Provide the (X, Y) coordinate of the cell's center where the given text is located.  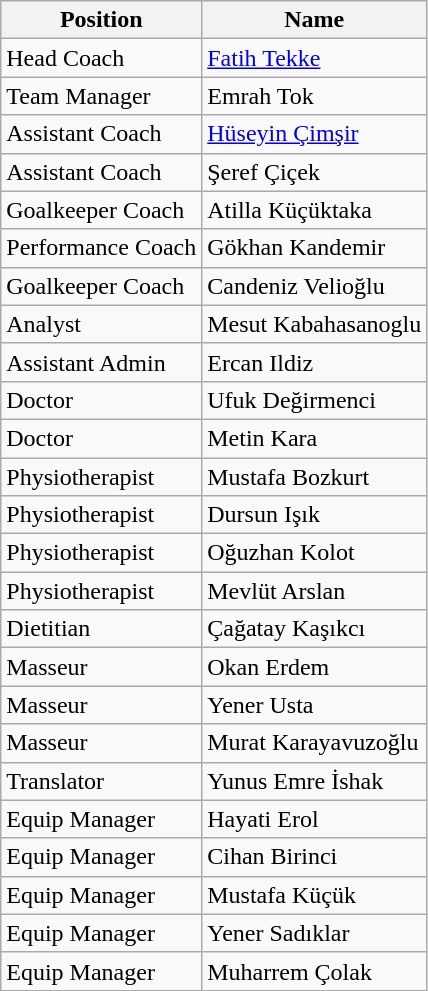
Yunus Emre İshak (314, 781)
Candeniz Velioğlu (314, 286)
Position (102, 20)
Oğuzhan Kolot (314, 553)
Hüseyin Çimşir (314, 134)
Dursun Işık (314, 515)
Performance Coach (102, 248)
Assistant Admin (102, 362)
Mustafa Bozkurt (314, 477)
Atilla Küçüktaka (314, 210)
Ufuk Değirmenci (314, 400)
Translator (102, 781)
Metin Kara (314, 438)
Team Manager (102, 96)
Emrah Tok (314, 96)
Mevlüt Arslan (314, 591)
Gökhan Kandemir (314, 248)
Muharrem Çolak (314, 971)
Yener Usta (314, 705)
Yener Sadıklar (314, 933)
Cihan Birinci (314, 857)
Name (314, 20)
Fatih Tekke (314, 58)
Mesut Kabahasanoglu (314, 324)
Dietitian (102, 629)
Şeref Çiçek (314, 172)
Analyst (102, 324)
Okan Erdem (314, 667)
Head Coach (102, 58)
Çağatay Kaşıkcı (314, 629)
Hayati Erol (314, 819)
Murat Karayavuzoğlu (314, 743)
Mustafa Küçük (314, 895)
Ercan Ildiz (314, 362)
